Detect which cell encompasses the target text, then output its [x, y] center coordinate. 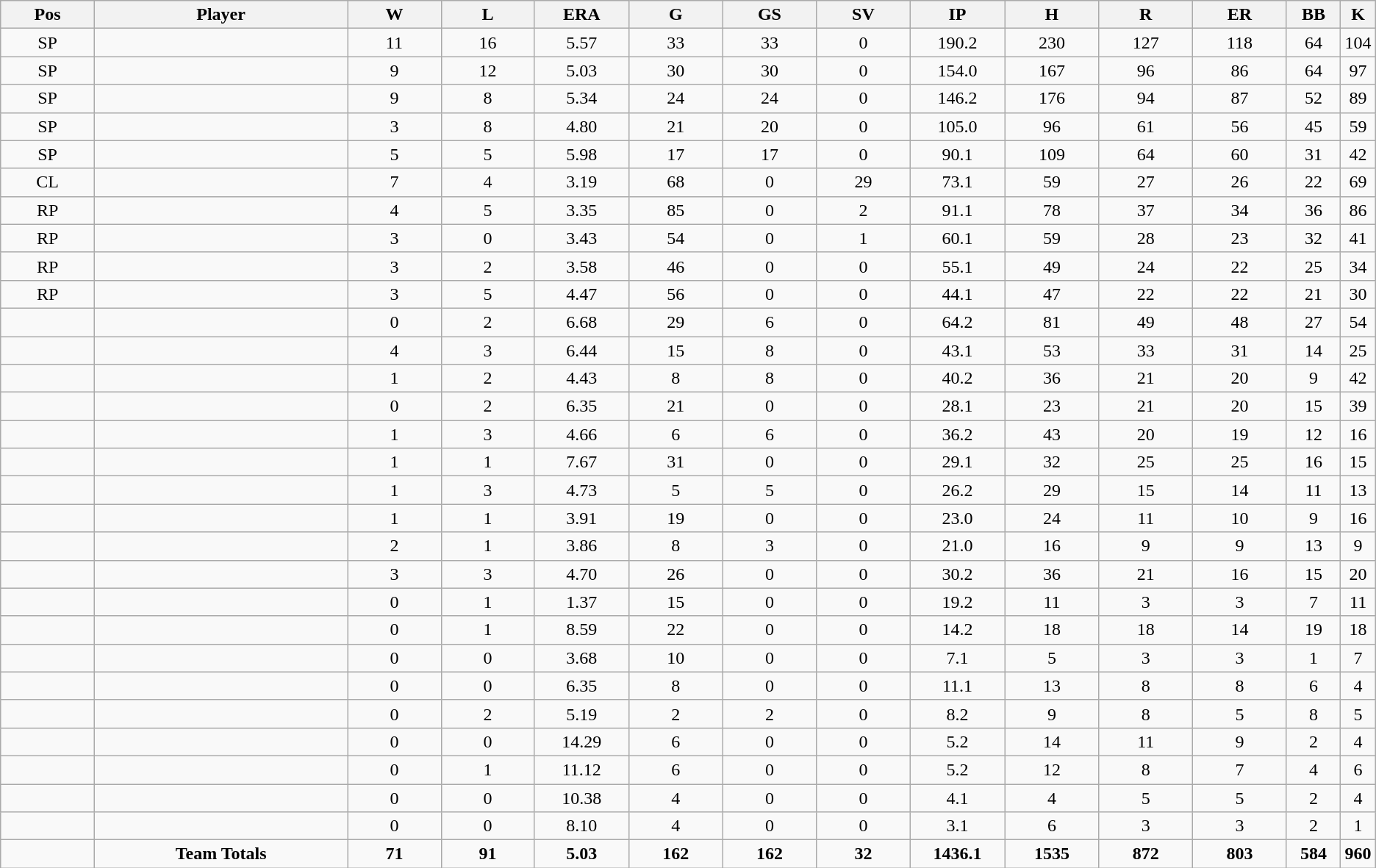
R [1146, 15]
3.43 [581, 238]
IP [957, 15]
G [676, 15]
872 [1146, 854]
19.2 [957, 602]
4.43 [581, 379]
5.34 [581, 98]
K [1358, 15]
146.2 [957, 98]
30.2 [957, 574]
52 [1314, 98]
6.68 [581, 322]
11.1 [957, 686]
28.1 [957, 406]
GS [770, 15]
69 [1358, 182]
44.1 [957, 294]
64.2 [957, 322]
8.2 [957, 714]
5.98 [581, 154]
W [394, 15]
7.1 [957, 658]
4.80 [581, 126]
55.1 [957, 266]
3.68 [581, 658]
36.2 [957, 434]
21.0 [957, 546]
46 [676, 266]
91 [488, 854]
6.44 [581, 351]
48 [1240, 322]
87 [1240, 98]
11.12 [581, 770]
90.1 [957, 154]
26.2 [957, 490]
37 [1146, 210]
40.2 [957, 379]
104 [1358, 43]
105.0 [957, 126]
118 [1240, 43]
167 [1052, 71]
47 [1052, 294]
BB [1314, 15]
154.0 [957, 71]
10.38 [581, 797]
190.2 [957, 43]
CL [48, 182]
23.0 [957, 518]
4.66 [581, 434]
109 [1052, 154]
803 [1240, 854]
97 [1358, 71]
3.91 [581, 518]
41 [1358, 238]
53 [1052, 351]
78 [1052, 210]
85 [676, 210]
Pos [48, 15]
4.1 [957, 797]
60 [1240, 154]
43.1 [957, 351]
60.1 [957, 238]
ERA [581, 15]
H [1052, 15]
3.19 [581, 182]
5.57 [581, 43]
81 [1052, 322]
SV [863, 15]
5.19 [581, 714]
43 [1052, 434]
1436.1 [957, 854]
61 [1146, 126]
8.59 [581, 630]
39 [1358, 406]
ER [1240, 15]
3.86 [581, 546]
94 [1146, 98]
7.67 [581, 462]
14.29 [581, 742]
3.58 [581, 266]
45 [1314, 126]
230 [1052, 43]
1.37 [581, 602]
28 [1146, 238]
3.35 [581, 210]
29.1 [957, 462]
4.47 [581, 294]
71 [394, 854]
127 [1146, 43]
960 [1358, 854]
584 [1314, 854]
89 [1358, 98]
4.70 [581, 574]
8.10 [581, 826]
1535 [1052, 854]
14.2 [957, 630]
Team Totals [221, 854]
Player [221, 15]
4.73 [581, 490]
73.1 [957, 182]
68 [676, 182]
L [488, 15]
91.1 [957, 210]
3.1 [957, 826]
176 [1052, 98]
